Return the (X, Y) coordinate for the center point of the cell that contains the specified text.  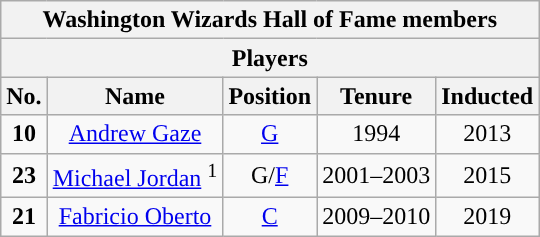
Andrew Gaze (135, 134)
No. (24, 96)
2019 (488, 217)
1994 (376, 134)
Michael Jordan 1 (135, 176)
Inducted (488, 96)
Washington Wizards Hall of Fame members (270, 20)
Fabricio Oberto (135, 217)
Name (135, 96)
2001–2003 (376, 176)
Position (270, 96)
2015 (488, 176)
21 (24, 217)
23 (24, 176)
Tenure (376, 96)
10 (24, 134)
G (270, 134)
2013 (488, 134)
G/F (270, 176)
Players (270, 58)
C (270, 217)
2009–2010 (376, 217)
